Output the (X, Y) coordinate of the center of the cell containing the given text.  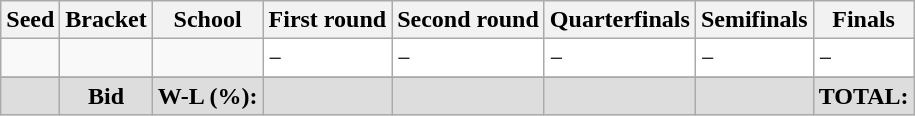
W-L (%): (208, 96)
School (208, 20)
Second round (468, 20)
Finals (864, 20)
Quarterfinals (620, 20)
Seed (30, 20)
Semifinals (754, 20)
Bracket (106, 20)
First round (328, 20)
Bid (106, 96)
TOTAL: (864, 96)
